Find where the given text appears and provide that cell's center as [x, y] coordinate. 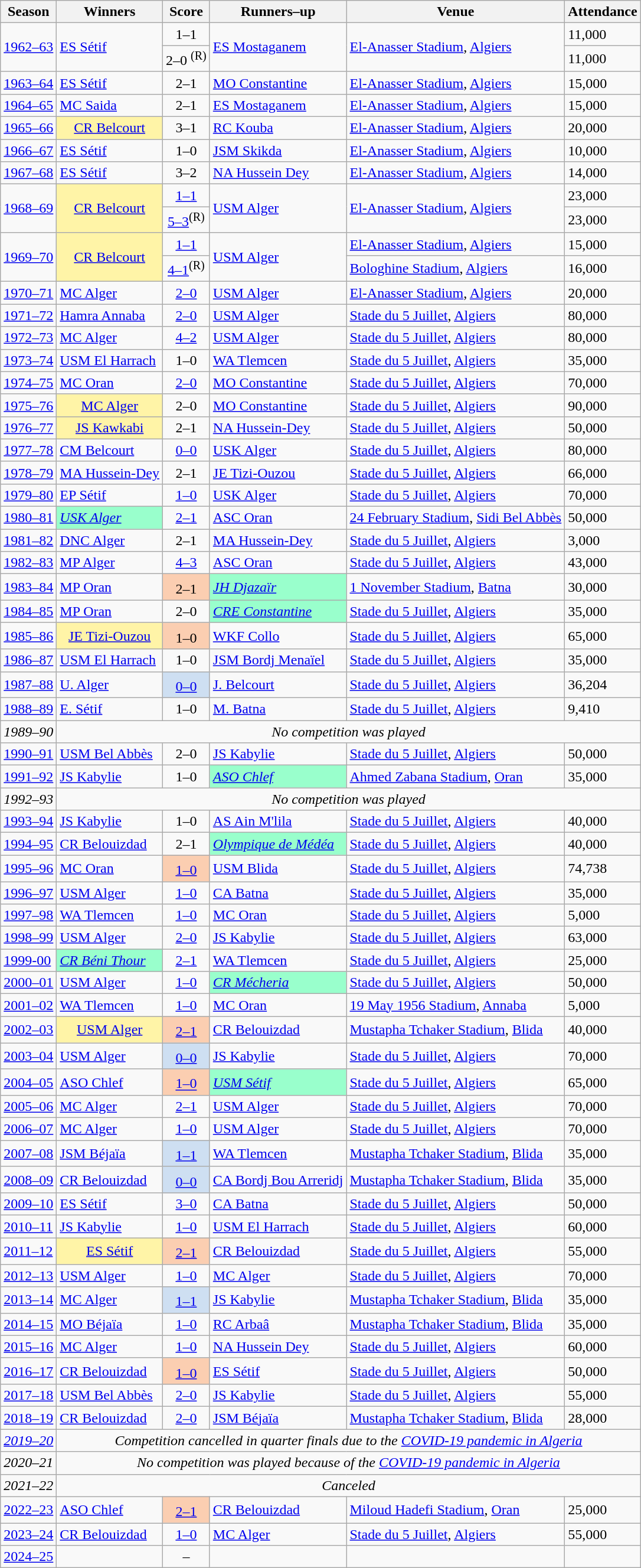
1984–85 [28, 611]
1974–75 [28, 383]
2000–01 [28, 983]
1988–89 [28, 709]
1996–97 [28, 893]
CR Mécheria [278, 983]
2023–24 [28, 1534]
Competition cancelled in quarter finals due to the COVID-19 pandemic in Algeria [348, 1440]
Score [187, 12]
MP Alger [110, 563]
J. Belcourt [278, 685]
1 November Stadium, Batna [456, 587]
1966–67 [28, 151]
2024–25 [28, 1557]
16,000 [603, 268]
30,000 [603, 587]
2018–19 [28, 1418]
63,000 [603, 938]
1998–99 [28, 938]
1995–96 [28, 868]
Hamra Annaba [110, 315]
1971–72 [28, 315]
JH Djazaïr [278, 587]
2010–11 [28, 1227]
1969–70 [28, 257]
CM Belcourt [110, 450]
1986–87 [28, 660]
1970–71 [28, 293]
1973–74 [28, 360]
No competition was played because of the COVID-19 pandemic in Algeria [348, 1463]
1979–80 [28, 495]
DNC Alger [110, 540]
U. Alger [110, 685]
2019–20 [28, 1440]
– [187, 1557]
1991–92 [28, 777]
9,410 [603, 709]
Winners [110, 12]
Venue [456, 12]
66,000 [603, 472]
USM Blida [278, 868]
2007–08 [28, 1154]
2006–07 [28, 1129]
2012–13 [28, 1276]
1964–65 [28, 105]
USM Sétif [278, 1082]
WKF Collo [278, 635]
3–0 [187, 1204]
2001–02 [28, 1005]
AS Ain M'lila [278, 822]
90,000 [603, 405]
Runners–up [278, 12]
14,000 [603, 173]
2009–10 [28, 1204]
1962–63 [28, 47]
1997–98 [28, 915]
EP Sétif [110, 495]
Season [28, 12]
2016–17 [28, 1371]
74,738 [603, 868]
CRE Constantine [278, 611]
RC Kouba [278, 128]
28,000 [603, 1418]
2–0 (R) [187, 59]
1980–81 [28, 518]
JSM Skikda [278, 151]
1965–66 [28, 128]
1982–83 [28, 563]
Ahmed Zabana Stadium, Oran [456, 777]
2008–09 [28, 1180]
3–2 [187, 173]
1967–68 [28, 173]
MC Saida [110, 105]
CR Béni Thour [110, 960]
1993–94 [28, 822]
19 May 1956 Stadium, Annaba [456, 1005]
1975–76 [28, 405]
Bologhine Stadium, Algiers [456, 268]
10,000 [603, 151]
Canceled [348, 1485]
1990–91 [28, 754]
1968–69 [28, 209]
2002–03 [28, 1030]
1989–90 [28, 732]
3,000 [603, 540]
MO Béjaïa [110, 1324]
3–1 [187, 128]
2017–18 [28, 1396]
4–2 [187, 338]
1983–84 [28, 587]
Olympique de Médéa [278, 844]
2003–04 [28, 1056]
1977–78 [28, 450]
1987–88 [28, 685]
1999-00 [28, 960]
4–3 [187, 563]
2013–14 [28, 1300]
2004–05 [28, 1082]
1981–82 [28, 540]
2021–22 [28, 1485]
1994–95 [28, 844]
CA Bordj Bou Arreridj [278, 1180]
24 February Stadium, Sidi Bel Abbès [456, 518]
Attendance [603, 12]
43,000 [603, 563]
1972–73 [28, 338]
NA Hussein-Dey [278, 428]
E. Sétif [110, 709]
Miloud Hadefi Stadium, Oran [456, 1510]
4–1(R) [187, 268]
1976–77 [28, 428]
2005–06 [28, 1107]
36,204 [603, 685]
1963–64 [28, 83]
JSM Bordj Menaïel [278, 660]
2020–21 [28, 1463]
RC Arbaâ [278, 1324]
1978–79 [28, 472]
1992–93 [28, 799]
JS Kawkabi [110, 428]
M. Batna [278, 709]
2014–15 [28, 1324]
2022–23 [28, 1510]
2011–12 [28, 1251]
2015–16 [28, 1347]
5–3(R) [187, 220]
1985–86 [28, 635]
